Locate the cell with the specified text and output its (x, y) center coordinate. 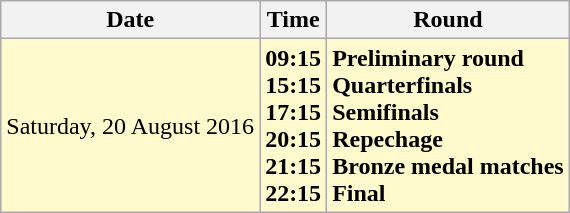
09:1515:1517:1520:1521:1522:15 (294, 126)
Round (448, 20)
Time (294, 20)
Saturday, 20 August 2016 (130, 126)
Preliminary roundQuarterfinalsSemifinalsRepechageBronze medal matchesFinal (448, 126)
Date (130, 20)
